Output the [x, y] coordinate of the center of the cell containing the given text.  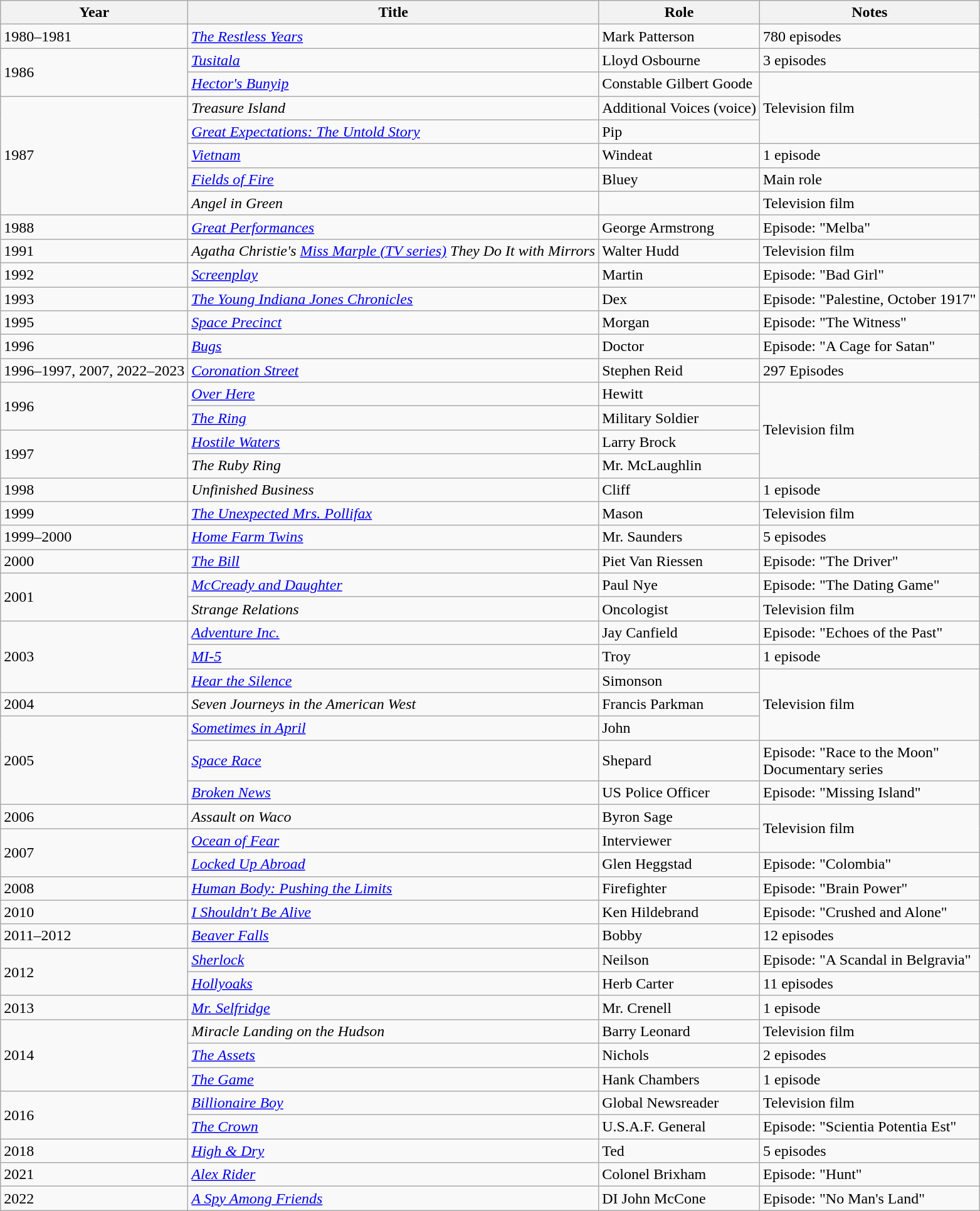
Assault on Waco [394, 817]
Sherlock [394, 960]
Constable Gilbert Goode [680, 84]
Mason [680, 513]
Treasure Island [394, 108]
Doctor [680, 347]
Space Race [394, 761]
1993 [94, 299]
2008 [94, 888]
2012 [94, 972]
A Spy Among Friends [394, 1198]
Glen Heggstad [680, 864]
Locked Up Abroad [394, 864]
Episode: "Race to the Moon"Documentary series [870, 761]
Ken Hildebrand [680, 912]
2018 [94, 1151]
1986 [94, 72]
Paul Nye [680, 585]
Episode: "A Scandal in Belgravia" [870, 960]
Episode: "Crushed and Alone" [870, 912]
Pip [680, 132]
Mr. Saunders [680, 537]
George Armstrong [680, 227]
Episode: "Hunt" [870, 1175]
Adventure Inc. [394, 632]
1980–1981 [94, 36]
Troy [680, 656]
Interviewer [680, 841]
Hostile Waters [394, 442]
1991 [94, 251]
2004 [94, 705]
The Unexpected Mrs. Pollifax [394, 513]
Oncologist [680, 609]
Ted [680, 1151]
2006 [94, 817]
Mr. McLaughlin [680, 466]
Episode: "No Man's Land" [870, 1198]
The Ruby Ring [394, 466]
MI-5 [394, 656]
Jay Canfield [680, 632]
Broken News [394, 793]
Home Farm Twins [394, 537]
11 episodes [870, 983]
1997 [94, 454]
1992 [94, 275]
Hank Chambers [680, 1079]
Episode: "The Driver" [870, 561]
Shepard [680, 761]
2 episodes [870, 1055]
2014 [94, 1055]
2001 [94, 597]
Bluey [680, 179]
Episode: "A Cage for Satan" [870, 347]
Episode: "The Witness" [870, 323]
Larry Brock [680, 442]
Beaver Falls [394, 936]
Mr. Crenell [680, 1007]
Episode: "Colombia" [870, 864]
12 episodes [870, 936]
1999 [94, 513]
The Crown [394, 1127]
Ocean of Fear [394, 841]
1998 [94, 490]
Space Precinct [394, 323]
2021 [94, 1175]
Mr. Selfridge [394, 1007]
Cliff [680, 490]
Hear the Silence [394, 680]
DI John McCone [680, 1198]
Morgan [680, 323]
Sometimes in April [394, 728]
Alex Rider [394, 1175]
Lloyd Osbourne [680, 60]
Strange Relations [394, 609]
Vietnam [394, 155]
Fields of Fire [394, 179]
Piet Van Riessen [680, 561]
Episode: "Brain Power" [870, 888]
3 episodes [870, 60]
1988 [94, 227]
I Shouldn't Be Alive [394, 912]
1999–2000 [94, 537]
Walter Hudd [680, 251]
2005 [94, 761]
Additional Voices (voice) [680, 108]
High & Dry [394, 1151]
Windeat [680, 155]
Episode: "Melba" [870, 227]
Byron Sage [680, 817]
2011–2012 [94, 936]
US Police Officer [680, 793]
Stephen Reid [680, 370]
Tusitala [394, 60]
Great Expectations: The Untold Story [394, 132]
Unfinished Business [394, 490]
297 Episodes [870, 370]
1995 [94, 323]
Episode: "Missing Island" [870, 793]
Herb Carter [680, 983]
John [680, 728]
1987 [94, 155]
Nichols [680, 1055]
Barry Leonard [680, 1031]
Episode: "The Dating Game" [870, 585]
Main role [870, 179]
The Restless Years [394, 36]
Episode: "Scientia Potentia Est" [870, 1127]
2003 [94, 656]
Firefighter [680, 888]
The Bill [394, 561]
Simonson [680, 680]
Bobby [680, 936]
Episode: "Bad Girl" [870, 275]
Billionaire Boy [394, 1103]
Role [680, 13]
Hector's Bunyip [394, 84]
Mark Patterson [680, 36]
780 episodes [870, 36]
Episode: "Palestine, October 1917" [870, 299]
Martin [680, 275]
Military Soldier [680, 418]
Hollyoaks [394, 983]
The Assets [394, 1055]
2007 [94, 852]
Angel in Green [394, 203]
Agatha Christie's Miss Marple (TV series) They Do It with Mirrors [394, 251]
Colonel Brixham [680, 1175]
Bugs [394, 347]
Miracle Landing on the Hudson [394, 1031]
Episode: "Echoes of the Past" [870, 632]
McCready and Daughter [394, 585]
Neilson [680, 960]
Title [394, 13]
The Young Indiana Jones Chronicles [394, 299]
Dex [680, 299]
Hewitt [680, 394]
1996–1997, 2007, 2022–2023 [94, 370]
Global Newsreader [680, 1103]
Year [94, 13]
2016 [94, 1115]
Human Body: Pushing the Limits [394, 888]
Seven Journeys in the American West [394, 705]
Great Performances [394, 227]
Notes [870, 13]
The Ring [394, 418]
Over Here [394, 394]
Francis Parkman [680, 705]
2000 [94, 561]
2010 [94, 912]
Coronation Street [394, 370]
The Game [394, 1079]
U.S.A.F. General [680, 1127]
Screenplay [394, 275]
2022 [94, 1198]
2013 [94, 1007]
